Output the (X, Y) coordinate of the center of the cell containing the given text.  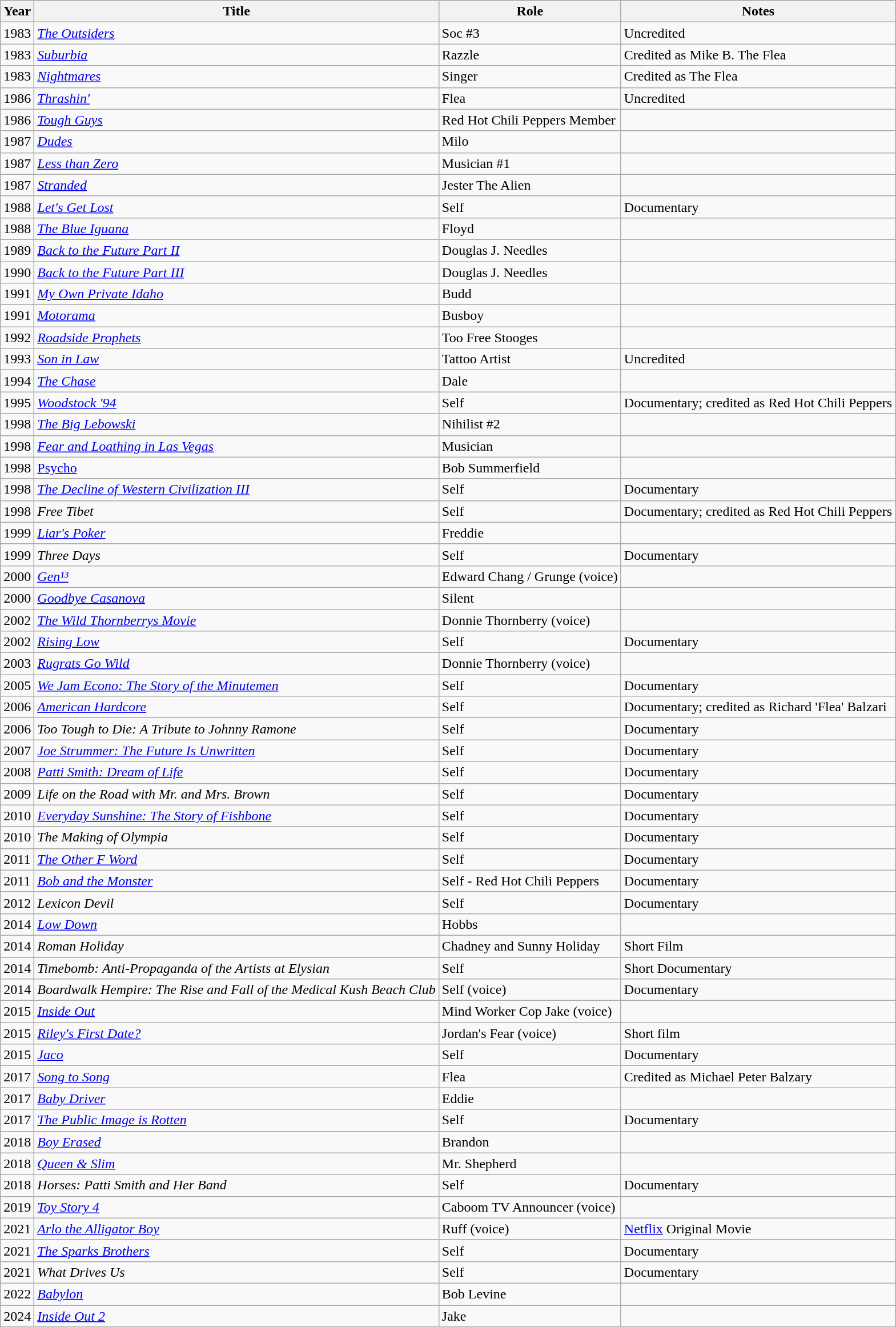
The Making of Olympia (236, 837)
Brandon (530, 1142)
Jaco (236, 1055)
We Jam Econo: The Story of the Minutemen (236, 685)
Back to the Future Part II (236, 250)
Babylon (236, 1294)
Floyd (530, 228)
Toy Story 4 (236, 1207)
Life on the Road with Mr. and Mrs. Brown (236, 794)
Baby Driver (236, 1099)
Dale (530, 381)
Red Hot Chili Peppers Member (530, 120)
The Outsiders (236, 33)
The Public Image is Rotten (236, 1120)
Psycho (236, 468)
2009 (17, 794)
Lexicon Devil (236, 903)
Edward Chang / Grunge (voice) (530, 576)
Horses: Patti Smith and Her Band (236, 1185)
Jake (530, 1316)
Suburbia (236, 55)
Son in Law (236, 359)
The Wild Thornberrys Movie (236, 620)
Soc #3 (530, 33)
Bob and the Monster (236, 881)
Bob Levine (530, 1294)
The Blue Iguana (236, 228)
Stranded (236, 185)
Song to Song (236, 1077)
2005 (17, 685)
Woodstock '94 (236, 403)
1992 (17, 338)
1990 (17, 272)
The Chase (236, 381)
Inside Out 2 (236, 1316)
Everyday Sunshine: The Story of Fishbone (236, 816)
What Drives Us (236, 1272)
2022 (17, 1294)
Self - Red Hot Chili Peppers (530, 881)
Queen & Slim (236, 1164)
Musician #1 (530, 163)
Role (530, 11)
Liar's Poker (236, 533)
Netflix Original Movie (758, 1229)
Fear and Loathing in Las Vegas (236, 446)
Gen¹³ (236, 576)
Razzle (530, 55)
Hobbs (530, 924)
Nihilist #2 (530, 424)
Nightmares (236, 77)
Chadney and Sunny Holiday (530, 946)
Notes (758, 11)
1994 (17, 381)
Less than Zero (236, 163)
Mr. Shepherd (530, 1164)
Credited as Mike B. The Flea (758, 55)
Timebomb: Anti-Propaganda of the Artists at Elysian (236, 968)
Year (17, 11)
Goodbye Casanova (236, 598)
Too Tough to Die: A Tribute to Johnny Ramone (236, 729)
Credited as Michael Peter Balzary (758, 1077)
Thrashin' (236, 98)
Busboy (530, 316)
Too Free Stooges (530, 338)
Credited as The Flea (758, 77)
Three Days (236, 555)
1995 (17, 403)
Patti Smith: Dream of Life (236, 772)
Motorama (236, 316)
Jordan's Fear (voice) (530, 1033)
Boy Erased (236, 1142)
2007 (17, 751)
2019 (17, 1207)
Freddie (530, 533)
Tattoo Artist (530, 359)
1989 (17, 250)
The Decline of Western Civilization III (236, 490)
Silent (530, 598)
Let's Get Lost (236, 207)
Short film (758, 1033)
Low Down (236, 924)
Mind Worker Cop Jake (voice) (530, 1012)
Ruff (voice) (530, 1229)
The Sparks Brothers (236, 1250)
The Other F Word (236, 859)
Musician (530, 446)
Back to the Future Part III (236, 272)
2003 (17, 664)
2024 (17, 1316)
Title (236, 11)
Riley's First Date? (236, 1033)
Self (voice) (530, 990)
Caboom TV Announcer (voice) (530, 1207)
Roadside Prophets (236, 338)
Rising Low (236, 642)
My Own Private Idaho (236, 294)
2012 (17, 903)
Free Tibet (236, 511)
1993 (17, 359)
American Hardcore (236, 707)
Short Documentary (758, 968)
Inside Out (236, 1012)
Boardwalk Hempire: The Rise and Fall of the Medical Kush Beach Club (236, 990)
Documentary; credited as Richard 'Flea' Balzari (758, 707)
Jester The Alien (530, 185)
Rugrats Go Wild (236, 664)
Roman Holiday (236, 946)
Short Film (758, 946)
Budd (530, 294)
Tough Guys (236, 120)
Eddie (530, 1099)
Bob Summerfield (530, 468)
Joe Strummer: The Future Is Unwritten (236, 751)
Dudes (236, 142)
Singer (530, 77)
Arlo the Alligator Boy (236, 1229)
2008 (17, 772)
Milo (530, 142)
The Big Lebowski (236, 424)
